Scan for the cell matching the given text and deliver its [x, y] coordinate at center. 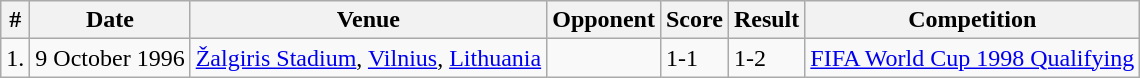
1-1 [694, 58]
Competition [972, 20]
Žalgiris Stadium, Vilnius, Lithuania [368, 58]
Opponent [604, 20]
9 October 1996 [110, 58]
Venue [368, 20]
1-2 [766, 58]
Score [694, 20]
# [16, 20]
Date [110, 20]
Result [766, 20]
FIFA World Cup 1998 Qualifying [972, 58]
1. [16, 58]
